Return the (x, y) coordinate for the center point of the cell that contains the specified text.  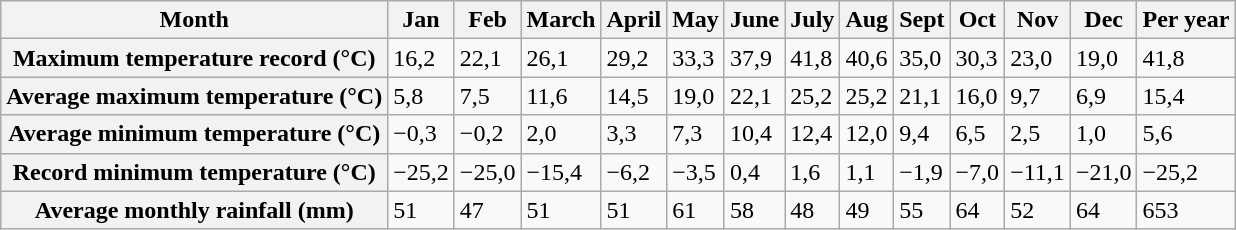
15,4 (1186, 96)
Average maximum temperature (°C) (194, 96)
5,6 (1186, 134)
12,0 (867, 134)
−6,2 (634, 172)
Average monthly rainfall (mm) (194, 210)
653 (1186, 210)
21,1 (922, 96)
May (696, 20)
Aug (867, 20)
16,2 (422, 58)
Feb (488, 20)
10,4 (754, 134)
Nov (1038, 20)
−3,5 (696, 172)
29,2 (634, 58)
61 (696, 210)
5,8 (422, 96)
−21,0 (1104, 172)
Average minimum temperature (°C) (194, 134)
Dec (1104, 20)
52 (1038, 210)
11,6 (561, 96)
2,5 (1038, 134)
0,4 (754, 172)
7,5 (488, 96)
6,9 (1104, 96)
9,7 (1038, 96)
16,0 (978, 96)
48 (812, 210)
30,3 (978, 58)
58 (754, 210)
−0,2 (488, 134)
23,0 (1038, 58)
1,1 (867, 172)
−11,1 (1038, 172)
−0,3 (422, 134)
1,0 (1104, 134)
3,3 (634, 134)
14,5 (634, 96)
March (561, 20)
Maximum temperature record (°C) (194, 58)
6,5 (978, 134)
55 (922, 210)
12,4 (812, 134)
April (634, 20)
40,6 (867, 58)
7,3 (696, 134)
Sept (922, 20)
Per year (1186, 20)
June (754, 20)
Record minimum temperature (°C) (194, 172)
9,4 (922, 134)
37,9 (754, 58)
Month (194, 20)
35,0 (922, 58)
−15,4 (561, 172)
49 (867, 210)
−25,0 (488, 172)
Jan (422, 20)
July (812, 20)
1,6 (812, 172)
−7,0 (978, 172)
33,3 (696, 58)
26,1 (561, 58)
2,0 (561, 134)
Oct (978, 20)
−1,9 (922, 172)
47 (488, 210)
